Locate the cell with the specified text and output its (x, y) center coordinate. 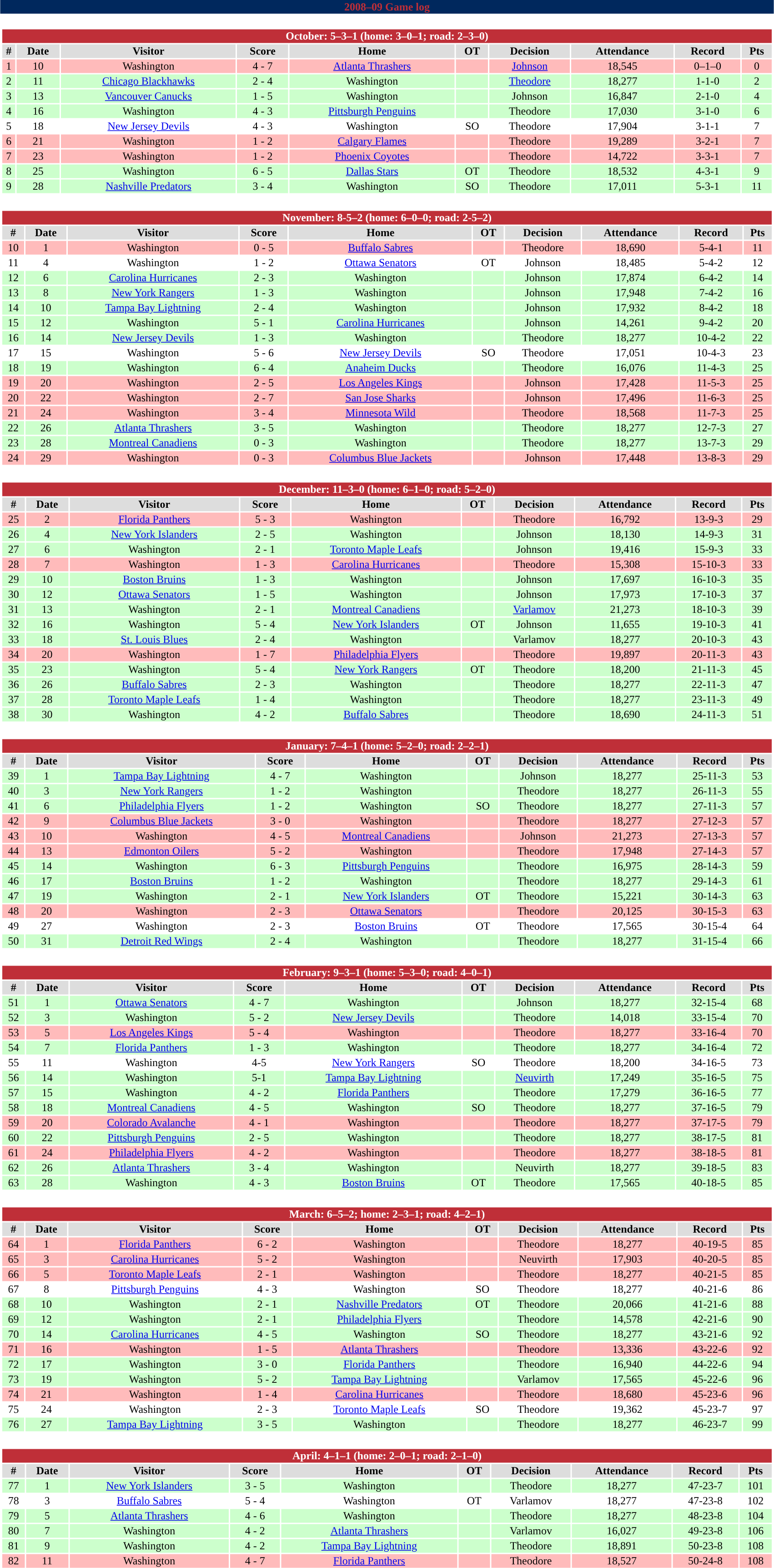
13-7-3 (711, 443)
6 - 5 (263, 172)
45-22-6 (709, 1379)
43-22-6 (709, 1349)
38-17-5 (709, 1138)
27-14-3 (709, 851)
2 - 7 (264, 398)
5-1 (259, 1078)
January: 7–4–1 (home: 5–2–0; road: 2–2–1) (387, 746)
Detroit Red Wings (162, 941)
37-17-5 (709, 1123)
16,076 (630, 368)
16,792 (625, 519)
31-15-4 (709, 941)
38-18-5 (709, 1153)
40-18-5 (709, 1183)
60 (14, 1138)
15,221 (627, 896)
18,532 (622, 172)
16,940 (628, 1365)
4 - 1 (259, 1123)
65 (13, 1259)
Colorado Avalanche (151, 1123)
6 - 3 (280, 866)
42-21-6 (709, 1319)
102 (756, 1501)
44 (13, 851)
15,308 (625, 565)
Chicago Blackhawks (148, 81)
7-4-2 (711, 293)
11-7-3 (711, 413)
17,051 (630, 353)
38 (14, 715)
45-23-6 (709, 1395)
36-16-5 (709, 1093)
32-15-4 (709, 1002)
2-1-0 (708, 96)
19,289 (622, 142)
82 (14, 1561)
17,448 (630, 458)
12-7-3 (711, 428)
21-11-3 (709, 669)
52 (14, 1018)
19-10-3 (709, 625)
17,697 (625, 579)
4-3-1 (708, 172)
11,655 (625, 625)
San Jose Sharks (381, 398)
80 (14, 1531)
17,428 (630, 383)
78 (14, 1501)
14,018 (625, 1018)
37-16-5 (709, 1108)
18,130 (625, 535)
3-1-0 (708, 111)
42 (13, 821)
34-16-5 (709, 1062)
35-16-5 (709, 1078)
40 (13, 791)
39-18-5 (709, 1168)
18,545 (622, 66)
18,680 (628, 1395)
10-4-3 (711, 353)
48-23-8 (705, 1516)
Anaheim Ducks (381, 368)
26-11-3 (709, 791)
18-10-3 (709, 609)
22-11-3 (709, 685)
101 (756, 1486)
6 - 2 (267, 1244)
23-11-3 (709, 699)
24-11-3 (709, 715)
5 - 1 (264, 323)
5-3-1 (708, 186)
18,485 (630, 263)
19,416 (625, 549)
41-21-6 (709, 1305)
3-1-1 (708, 126)
1-1-0 (708, 81)
15-10-3 (709, 565)
20-11-3 (709, 655)
46 (13, 881)
March: 6–5–2; home: 2–3–1; road: 4–2–1) (387, 1214)
49-23-8 (705, 1531)
74 (13, 1395)
17,279 (625, 1093)
19,362 (628, 1409)
6 - 4 (264, 368)
25-11-3 (709, 776)
December: 11–3–0 (home: 6–1–0; road: 5–2–0) (387, 489)
50-23-8 (705, 1546)
40-20-5 (709, 1259)
17,011 (622, 186)
88 (758, 1305)
11-6-3 (711, 398)
29-14-3 (709, 881)
69 (13, 1319)
40-19-5 (709, 1244)
20,125 (627, 911)
30-15-4 (709, 926)
30-14-3 (709, 896)
4-5 (259, 1062)
2008–09 Game log (387, 7)
Dallas Stars (372, 172)
44-22-6 (709, 1365)
33-16-4 (709, 1032)
9-4-2 (711, 323)
27-13-3 (709, 836)
16,027 (622, 1531)
62 (14, 1168)
Phoenix Coyotes (372, 156)
6-4-2 (711, 278)
Calgary Flames (372, 142)
94 (758, 1365)
27-11-3 (709, 806)
4 - 6 (255, 1516)
83 (757, 1168)
20-10-3 (709, 639)
14,578 (628, 1319)
50 (13, 941)
106 (756, 1531)
17,904 (622, 126)
47-23-8 (705, 1501)
58 (14, 1108)
15-9-3 (709, 549)
67 (13, 1289)
14,261 (630, 323)
Edmonton Oilers (162, 851)
10-4-2 (711, 338)
17,973 (625, 595)
16-10-3 (709, 579)
17,249 (625, 1078)
71 (13, 1349)
40-21-6 (709, 1289)
46-23-7 (709, 1425)
5 - 3 (266, 519)
3-2-1 (708, 142)
50-24-8 (705, 1561)
11-5-3 (711, 383)
76 (13, 1425)
17,932 (630, 308)
56 (14, 1078)
Minnesota Wild (381, 413)
17-10-3 (709, 595)
16,847 (622, 96)
18,568 (630, 413)
86 (758, 1289)
14,722 (622, 156)
11-4-3 (711, 368)
13,336 (628, 1349)
18,527 (622, 1561)
Vancouver Canucks (148, 96)
5 - 6 (264, 353)
34 (14, 655)
48 (13, 911)
20,066 (628, 1305)
43-21-6 (709, 1335)
St. Louis Blues (155, 639)
32 (14, 625)
October: 5–3–1 (home: 3–0–1; road: 2–3–0) (387, 36)
104 (756, 1516)
0–1–0 (708, 66)
97 (758, 1409)
19,897 (625, 655)
45-23-7 (709, 1409)
47-23-7 (705, 1486)
90 (758, 1319)
28-14-3 (709, 866)
40-21-5 (709, 1275)
April: 4–1–1 (home: 2–0–1; road: 2–1–0) (387, 1456)
8-4-2 (711, 308)
3-3-1 (708, 156)
1 - 7 (266, 655)
0 (757, 66)
November: 8-5–2 (home: 6–0–0; road: 2-5–2) (387, 218)
33-15-4 (709, 1018)
0 - 5 (264, 248)
February: 9–3–1 (home: 5–3–0; road: 4–0–1) (387, 972)
5-4-1 (711, 248)
34-16-4 (709, 1048)
36 (14, 685)
13-8-3 (711, 458)
17,496 (630, 398)
54 (14, 1048)
17,874 (630, 278)
14-9-3 (709, 535)
5-4-2 (711, 263)
16,975 (627, 866)
17,030 (622, 111)
30-15-3 (709, 911)
13-9-3 (709, 519)
18,891 (622, 1546)
99 (758, 1425)
27-12-3 (709, 821)
17,903 (628, 1259)
